Return the [X, Y] coordinate for the center point of the cell that contains the specified text.  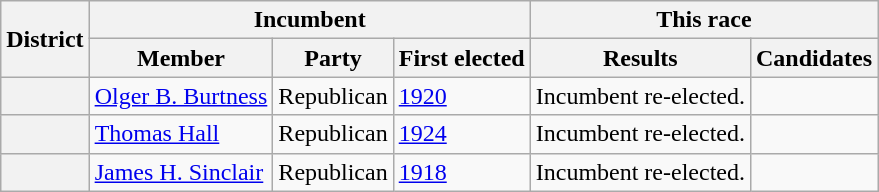
First elected [462, 58]
This race [704, 20]
1918 [462, 172]
1920 [462, 96]
Incumbent [310, 20]
Thomas Hall [181, 134]
Candidates [814, 58]
Party [333, 58]
James H. Sinclair [181, 172]
Olger B. Burtness [181, 96]
District [45, 39]
Results [640, 58]
Member [181, 58]
1924 [462, 134]
